Output the (x, y) coordinate of the center of the cell containing the given text.  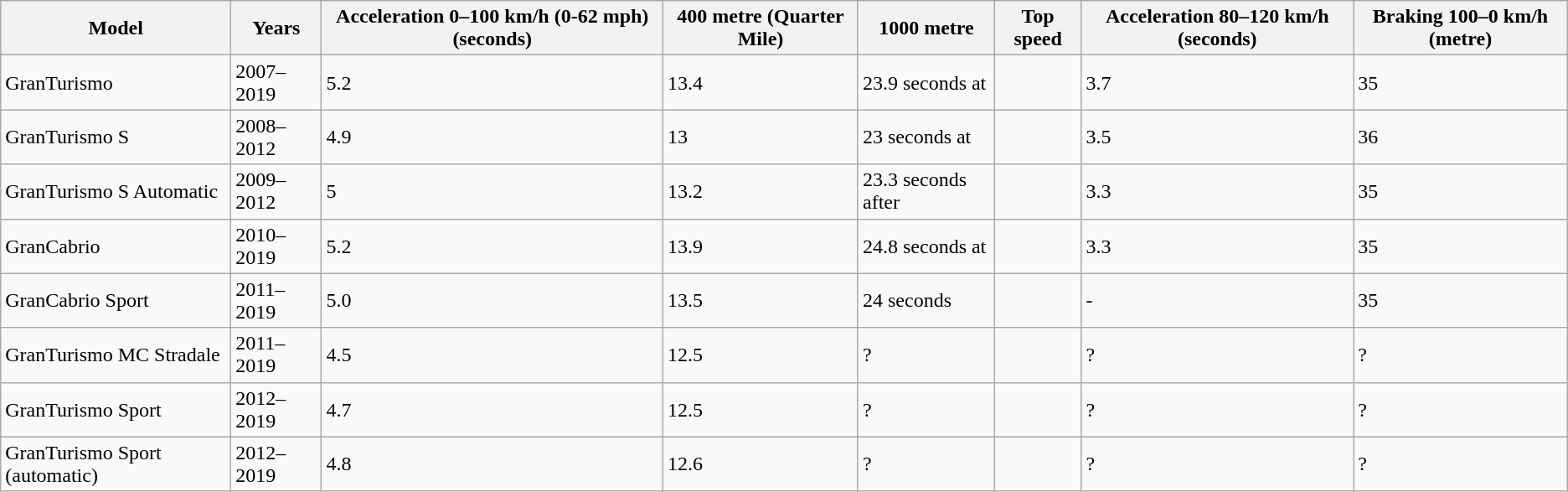
GranCabrio Sport (116, 300)
12.6 (761, 464)
13.9 (761, 246)
4.5 (493, 355)
23 seconds at (926, 137)
13.2 (761, 191)
GranTurismo S Automatic (116, 191)
24 seconds (926, 300)
Braking 100–0 km/h (metre) (1461, 28)
3.7 (1218, 82)
13 (761, 137)
2008–2012 (276, 137)
4.8 (493, 464)
5.0 (493, 300)
3.5 (1218, 137)
2009–2012 (276, 191)
13.5 (761, 300)
GranTurismo MC Stradale (116, 355)
5 (493, 191)
2010–2019 (276, 246)
Top speed (1037, 28)
4.7 (493, 409)
GranTurismo (116, 82)
23.3 seconds after (926, 191)
4.9 (493, 137)
Years (276, 28)
Acceleration 0–100 km/h (0-62 mph) (seconds) (493, 28)
- (1218, 300)
Model (116, 28)
GranTurismo Sport (automatic) (116, 464)
400 metre (Quarter Mile) (761, 28)
23.9 seconds at (926, 82)
GranTurismo S (116, 137)
24.8 seconds at (926, 246)
36 (1461, 137)
1000 metre (926, 28)
2007–2019 (276, 82)
GranCabrio (116, 246)
GranTurismo Sport (116, 409)
13.4 (761, 82)
Acceleration 80–120 km/h (seconds) (1218, 28)
